Output the (X, Y) coordinate of the center of the cell containing the given text.  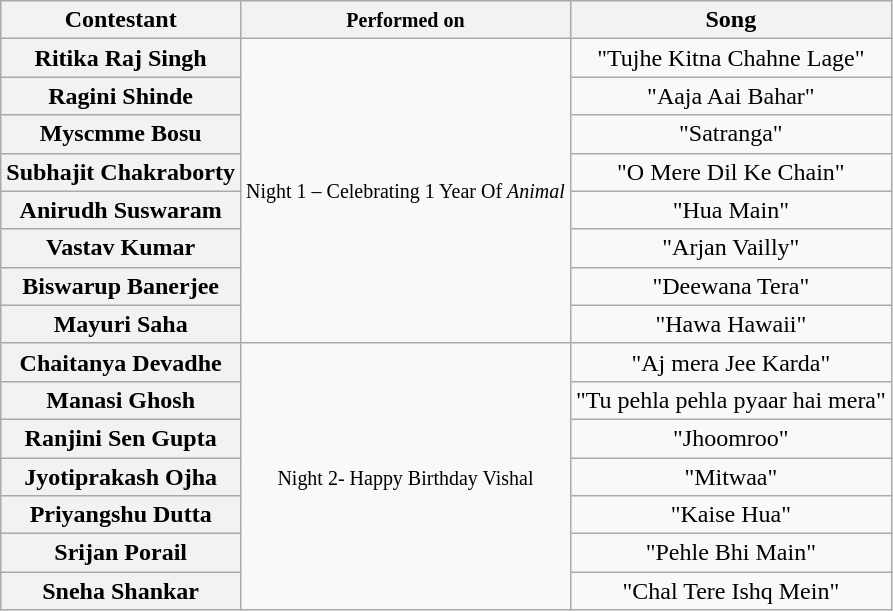
"Tujhe Kitna Chahne Lage" (730, 58)
Anirudh Suswaram (121, 210)
Ranjini Sen Gupta (121, 438)
Myscmme Bosu (121, 134)
Contestant (121, 20)
"Chal Tere Ishq Mein" (730, 591)
Night 1 – Celebrating 1 Year Of Animal (406, 191)
Sneha Shankar (121, 591)
"Kaise Hua" (730, 515)
"Pehle Bhi Main" (730, 553)
"Arjan Vailly" (730, 248)
"Hawa Hawaii" (730, 324)
Biswarup Banerjee (121, 286)
"Jhoomroo" (730, 438)
Jyotiprakash Ojha (121, 477)
Song (730, 20)
Srijan Porail (121, 553)
Vastav Kumar (121, 248)
Mayuri Saha (121, 324)
Night 2- Happy Birthday Vishal (406, 476)
"Mitwaa" (730, 477)
"Aj mera Jee Karda" (730, 362)
Subhajit Chakraborty (121, 172)
Chaitanya Devadhe (121, 362)
"Deewana Tera" (730, 286)
"O Mere Dil Ke Chain" (730, 172)
"Satranga" (730, 134)
Manasi Ghosh (121, 400)
"Tu pehla pehla pyaar hai mera" (730, 400)
Ragini Shinde (121, 96)
"Hua Main" (730, 210)
Performed on (406, 20)
"Aaja Aai Bahar" (730, 96)
Ritika Raj Singh (121, 58)
Priyangshu Dutta (121, 515)
